Output the (X, Y) coordinate of the center of the cell containing the given text.  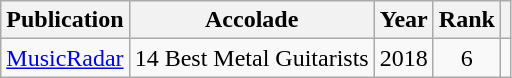
2018 (404, 58)
Year (404, 20)
MusicRadar (65, 58)
Rank (466, 20)
Publication (65, 20)
Accolade (252, 20)
6 (466, 58)
14 Best Metal Guitarists (252, 58)
